Determine the [x, y] coordinate at the center of the cell enclosing the given text.  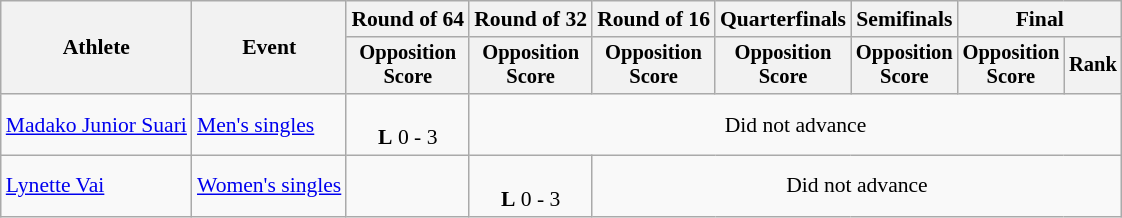
Event [269, 48]
Round of 64 [408, 19]
Men's singles [269, 124]
Lynette Vai [96, 186]
Women's singles [269, 186]
Rank [1093, 66]
Final [1040, 19]
Quarterfinals [783, 19]
Semifinals [904, 19]
Madako Junior Suari [96, 124]
Athlete [96, 48]
Round of 16 [654, 19]
Round of 32 [530, 19]
